Search for the cell housing the specified text and yield its (x, y) center coordinate. 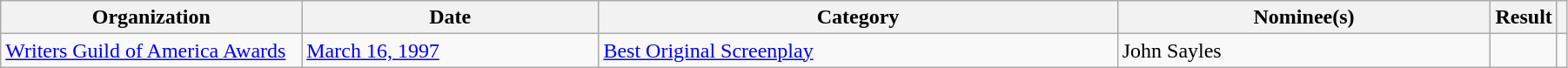
Result (1524, 17)
March 16, 1997 (451, 51)
Category (858, 17)
Writers Guild of America Awards (151, 51)
Best Original Screenplay (858, 51)
Organization (151, 17)
John Sayles (1303, 51)
Nominee(s) (1303, 17)
Date (451, 17)
